Capture the cell that displays the provided text and extract its (X, Y) central coordinate. 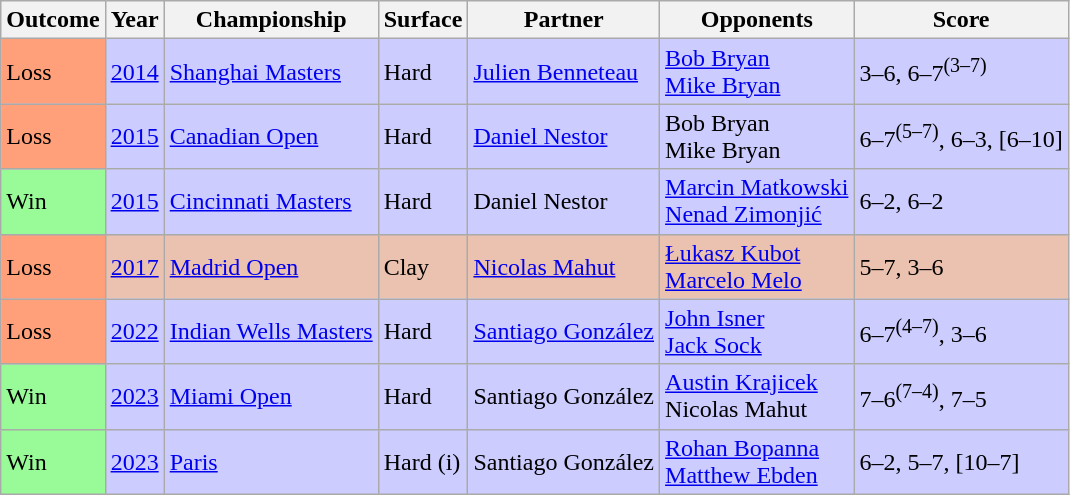
3–6, 6–7(3–7) (961, 72)
Nicolas Mahut (564, 266)
2022 (134, 332)
Indian Wells Masters (271, 332)
2014 (134, 72)
6–7(5–7), 6–3, [6–10] (961, 136)
Julien Benneteau (564, 72)
Hard (i) (423, 462)
6–7(4–7), 3–6 (961, 332)
7–6(7–4), 7–5 (961, 396)
6–2, 5–7, [10–7] (961, 462)
Austin Krajicek Nicolas Mahut (757, 396)
Rohan Bopanna Matthew Ebden (757, 462)
Clay (423, 266)
Paris (271, 462)
Opponents (757, 20)
Łukasz Kubot Marcelo Melo (757, 266)
Madrid Open (271, 266)
Surface (423, 20)
Score (961, 20)
Year (134, 20)
John Isner Jack Sock (757, 332)
Partner (564, 20)
Miami Open (271, 396)
2017 (134, 266)
Championship (271, 20)
Shanghai Masters (271, 72)
Marcin Matkowski Nenad Zimonjić (757, 202)
Canadian Open (271, 136)
6–2, 6–2 (961, 202)
Cincinnati Masters (271, 202)
5–7, 3–6 (961, 266)
Outcome (53, 20)
